From the cell containing the given text, extract its center point as [x, y] coordinate. 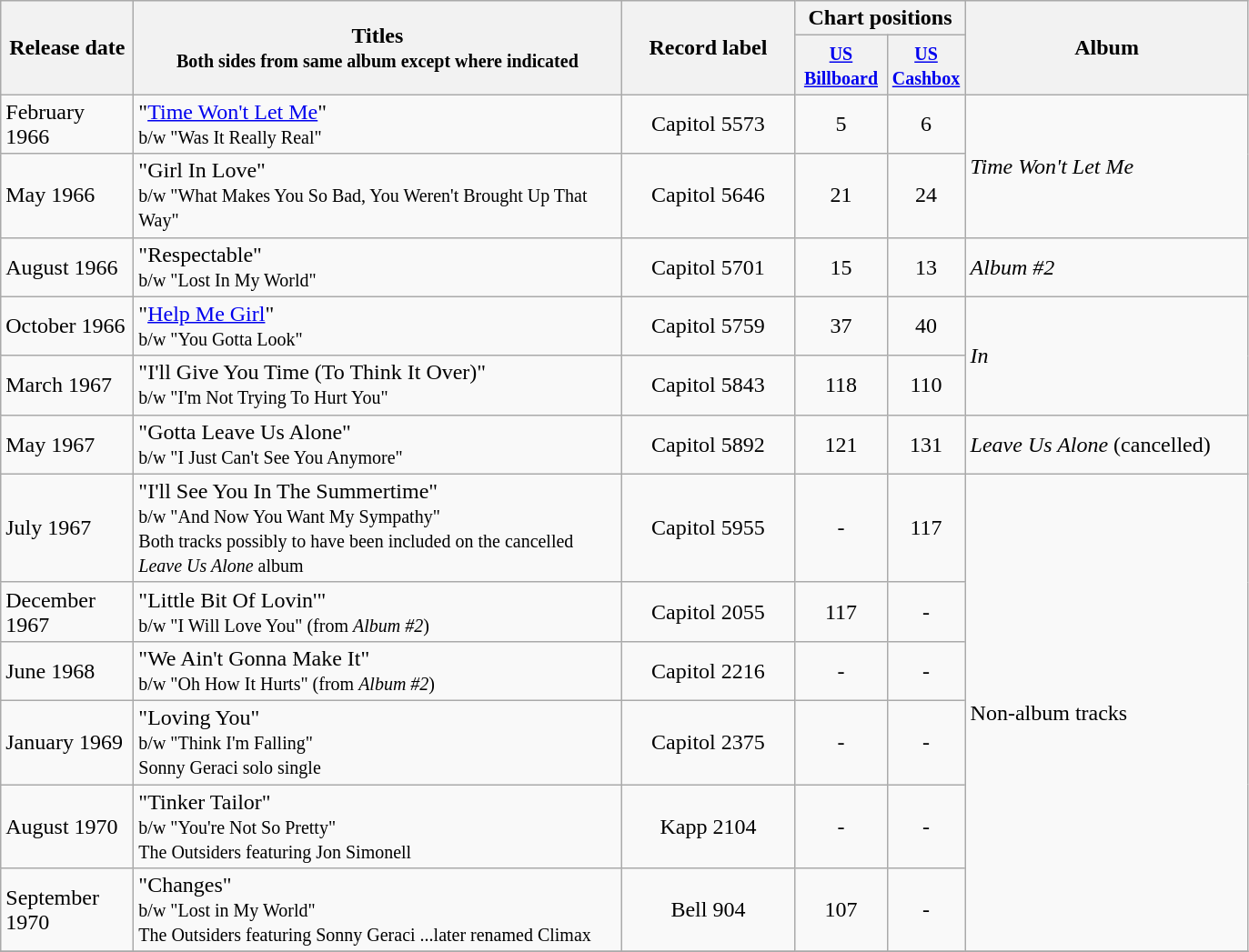
"I'll Give You Time (To Think It Over)"b/w "I'm Not Trying To Hurt You" [378, 386]
Time Won't Let Me [1106, 165]
107 [841, 910]
Capitol 2216 [708, 671]
Kapp 2104 [708, 826]
June 1968 [67, 671]
Capitol 2055 [708, 611]
121 [841, 444]
"I'll See You In The Summertime"b/w "And Now You Want My Sympathy"Both tracks possibly to have been included on the cancelled Leave Us Alone album [378, 527]
Chart positions [881, 18]
February 1966 [67, 124]
"Changes"b/w "Lost in My World"The Outsiders featuring Sonny Geraci ...later renamed Climax [378, 910]
131 [926, 444]
Capitol 2375 [708, 742]
March 1967 [67, 386]
40 [926, 326]
118 [841, 386]
Album #2 [1106, 267]
Capitol 5573 [708, 124]
In [1106, 356]
15 [841, 267]
September 1970 [67, 910]
Capitol 5701 [708, 267]
USCashbox [926, 65]
January 1969 [67, 742]
"We Ain't Gonna Make It"b/w "Oh How It Hurts" (from Album #2) [378, 671]
37 [841, 326]
Bell 904 [708, 910]
Album [1106, 47]
24 [926, 195]
Non-album tracks [1106, 713]
"Loving You"b/w "Think I'm Falling"Sonny Geraci solo single [378, 742]
110 [926, 386]
"Help Me Girl"b/w "You Gotta Look" [378, 326]
5 [841, 124]
December 1967 [67, 611]
"Tinker Tailor"b/w "You're Not So Pretty"The Outsiders featuring Jon Simonell [378, 826]
"Little Bit Of Lovin'"b/w "I Will Love You" (from Album #2) [378, 611]
"Gotta Leave Us Alone"b/w "I Just Can't See You Anymore" [378, 444]
Capitol 5892 [708, 444]
"Respectable"b/w "Lost In My World" [378, 267]
Capitol 5843 [708, 386]
May 1966 [67, 195]
21 [841, 195]
TitlesBoth sides from same album except where indicated [378, 47]
July 1967 [67, 527]
USBillboard [841, 65]
Capitol 5646 [708, 195]
Leave Us Alone (cancelled) [1106, 444]
Capitol 5955 [708, 527]
August 1966 [67, 267]
May 1967 [67, 444]
6 [926, 124]
August 1970 [67, 826]
"Girl In Love"b/w "What Makes You So Bad, You Weren't Brought Up That Way" [378, 195]
"Time Won't Let Me"b/w "Was It Really Real" [378, 124]
Capitol 5759 [708, 326]
13 [926, 267]
Record label [708, 47]
Release date [67, 47]
October 1966 [67, 326]
